Locate the cell with the specified text and output its (x, y) center coordinate. 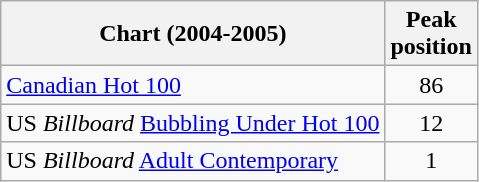
Chart (2004-2005) (193, 34)
1 (431, 161)
12 (431, 123)
Peak position (431, 34)
Canadian Hot 100 (193, 85)
US Billboard Adult Contemporary (193, 161)
US Billboard Bubbling Under Hot 100 (193, 123)
86 (431, 85)
